Find where the given text appears and provide that cell's center as (X, Y) coordinate. 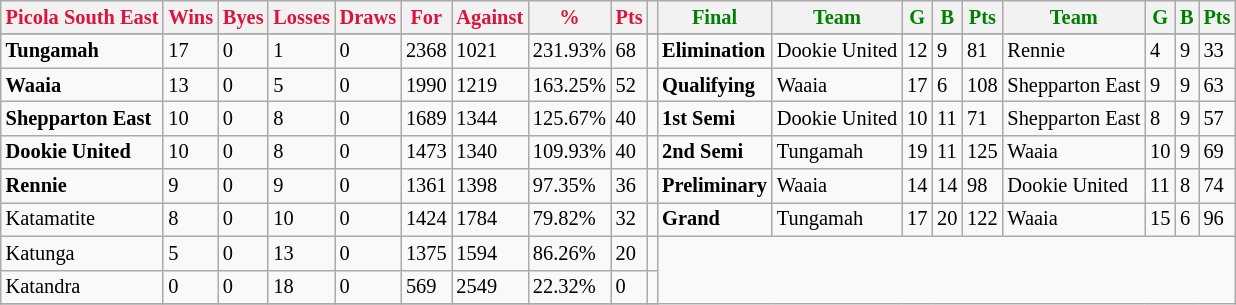
For (426, 17)
Qualifying (714, 85)
2368 (426, 51)
71 (982, 118)
Grand (714, 219)
79.82% (570, 219)
122 (982, 219)
1219 (490, 85)
1344 (490, 118)
97.35% (570, 186)
Preliminary (714, 186)
Byes (243, 17)
1594 (490, 253)
52 (630, 85)
18 (301, 287)
63 (1218, 85)
Wins (190, 17)
1361 (426, 186)
1784 (490, 219)
% (570, 17)
Final (714, 17)
Picola South East (82, 17)
569 (426, 287)
69 (1218, 152)
1340 (490, 152)
12 (917, 51)
98 (982, 186)
Losses (301, 17)
231.93% (570, 51)
163.25% (570, 85)
125 (982, 152)
Katunga (82, 253)
68 (630, 51)
36 (630, 186)
109.93% (570, 152)
Katamatite (82, 219)
74 (1218, 186)
22.32% (570, 287)
Against (490, 17)
81 (982, 51)
1689 (426, 118)
33 (1218, 51)
32 (630, 219)
96 (1218, 219)
Draws (368, 17)
Katandra (82, 287)
108 (982, 85)
1473 (426, 152)
4 (1160, 51)
Elimination (714, 51)
1375 (426, 253)
57 (1218, 118)
1990 (426, 85)
1424 (426, 219)
15 (1160, 219)
125.67% (570, 118)
86.26% (570, 253)
1021 (490, 51)
1 (301, 51)
1398 (490, 186)
19 (917, 152)
1st Semi (714, 118)
2549 (490, 287)
2nd Semi (714, 152)
